Determine the (x, y) coordinate at the center of the cell enclosing the given text.  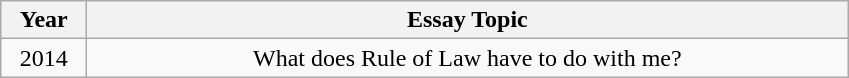
Year (44, 20)
2014 (44, 58)
What does Rule of Law have to do with me? (468, 58)
Essay Topic (468, 20)
